For the text-containing cell, return its midpoint in (X, Y) coordinate format. 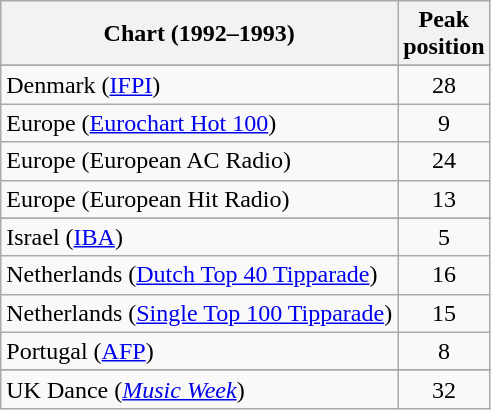
16 (444, 275)
9 (444, 123)
15 (444, 313)
5 (444, 237)
Europe (European AC Radio) (200, 161)
Israel (IBA) (200, 237)
Chart (1992–1993) (200, 34)
32 (444, 389)
Netherlands (Single Top 100 Tipparade) (200, 313)
Denmark (IFPI) (200, 85)
Peakposition (444, 34)
UK Dance (Music Week) (200, 389)
28 (444, 85)
Europe (Eurochart Hot 100) (200, 123)
Netherlands (Dutch Top 40 Tipparade) (200, 275)
8 (444, 351)
Portugal (AFP) (200, 351)
24 (444, 161)
Europe (European Hit Radio) (200, 199)
13 (444, 199)
